Determine the (X, Y) coordinate at the center of the cell enclosing the given text.  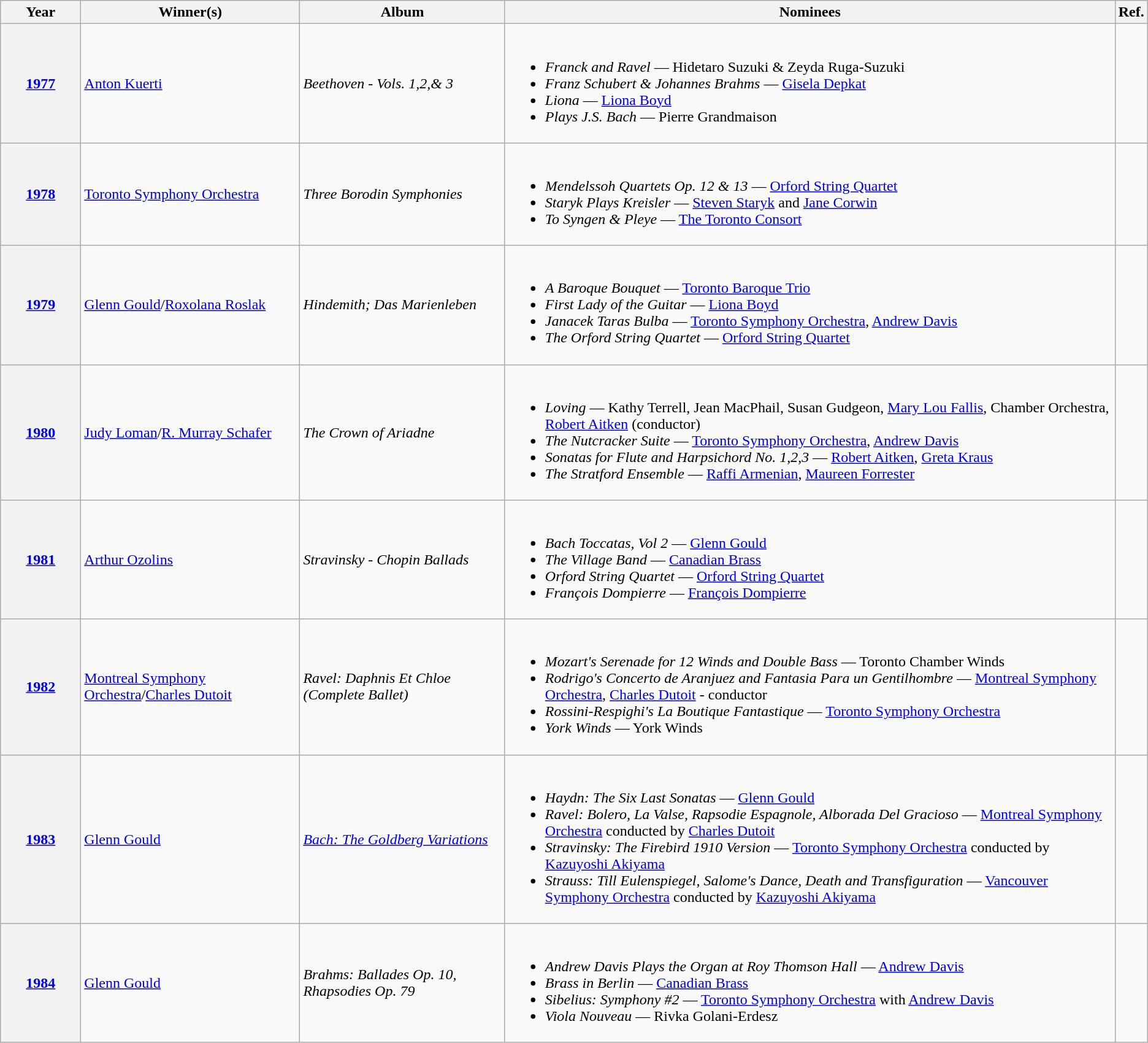
Ravel: Daphnis Et Chloe (Complete Ballet) (402, 687)
Judy Loman/R. Murray Schafer (190, 432)
Glenn Gould/Roxolana Roslak (190, 305)
Year (40, 12)
Stravinsky - Chopin Ballads (402, 560)
1980 (40, 432)
The Crown of Ariadne (402, 432)
Toronto Symphony Orchestra (190, 194)
Arthur Ozolins (190, 560)
1984 (40, 983)
Mendelssoh Quartets Op. 12 & 13 — Orford String QuartetStaryk Plays Kreisler — Steven Staryk and Jane CorwinTo Syngen & Pleye — The Toronto Consort (809, 194)
Nominees (809, 12)
1978 (40, 194)
Hindemith; Das Marienleben (402, 305)
Album (402, 12)
Anton Kuerti (190, 83)
Brahms: Ballades Op. 10, Rhapsodies Op. 79 (402, 983)
1977 (40, 83)
Beethoven - Vols. 1,2,& 3 (402, 83)
1982 (40, 687)
1981 (40, 560)
Montreal Symphony Orchestra/Charles Dutoit (190, 687)
Three Borodin Symphonies (402, 194)
Winner(s) (190, 12)
Bach: The Goldberg Variations (402, 839)
1983 (40, 839)
Ref. (1131, 12)
1979 (40, 305)
